Search for the cell housing the specified text and yield its [x, y] center coordinate. 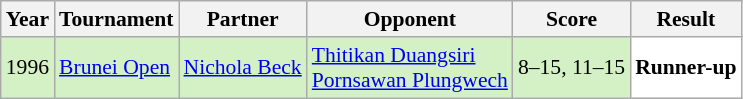
Opponent [410, 19]
Result [686, 19]
Runner-up [686, 68]
Score [572, 19]
1996 [28, 68]
Brunei Open [116, 68]
Year [28, 19]
Thitikan Duangsiri Pornsawan Plungwech [410, 68]
Tournament [116, 19]
Nichola Beck [243, 68]
Partner [243, 19]
8–15, 11–15 [572, 68]
